Extract the (x, y) coordinate from the center of the cell holding the provided text.  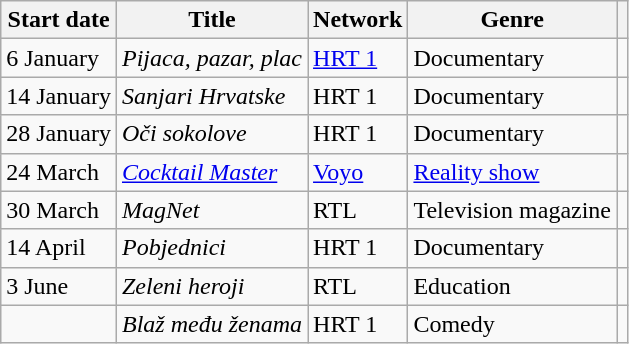
Pobjednici (212, 248)
Reality show (512, 172)
Television magazine (512, 210)
Title (212, 20)
14 April (59, 248)
Voyo (358, 172)
Zeleni heroji (212, 286)
Cocktail Master (212, 172)
Sanjari Hrvatske (212, 96)
14 January (59, 96)
Blaž među ženama (212, 324)
6 January (59, 58)
30 March (59, 210)
Oči sokolove (212, 134)
MagNet (212, 210)
Start date (59, 20)
Comedy (512, 324)
Education (512, 286)
28 January (59, 134)
Network (358, 20)
Genre (512, 20)
Pijaca, pazar, plac (212, 58)
3 June (59, 286)
24 March (59, 172)
